Locate the cell with the specified text and output its (x, y) center coordinate. 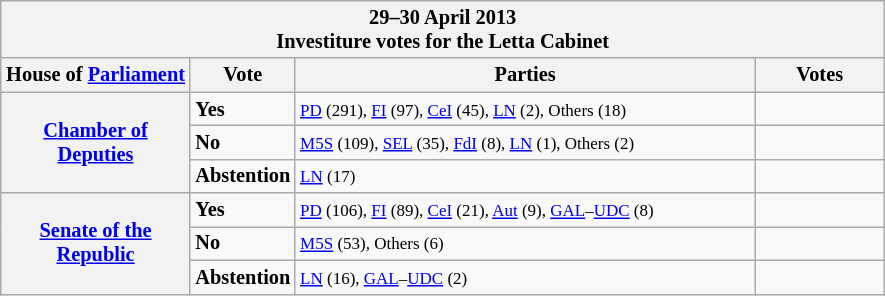
Votes (820, 75)
LN (16), GAL–UDC (2) (525, 277)
House of Parliament (96, 75)
PD (291), FI (97), CeI (45), LN (2), Others (18) (525, 109)
29–30 April 2013Investiture votes for the Letta Cabinet (443, 29)
M5S (109), SEL (35), FdI (8), LN (1), Others (2) (525, 142)
M5S (53), Others (6) (525, 243)
PD (106), FI (89), CeI (21), Aut (9), GAL–UDC (8) (525, 210)
Chamber of Deputies (96, 142)
Parties (525, 75)
Senate of the Republic (96, 244)
LN (17) (525, 176)
Vote (242, 75)
